Determine the [X, Y] coordinate at the center of the cell enclosing the given text.  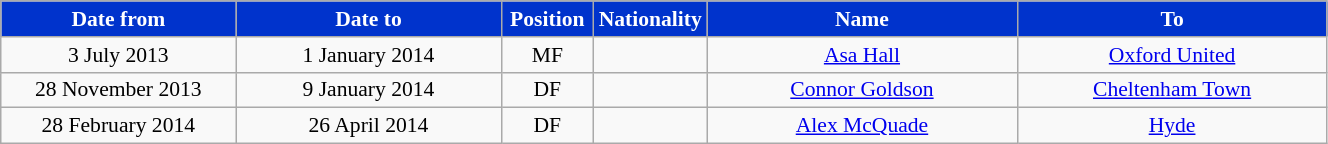
MF [548, 55]
Hyde [1172, 126]
To [1172, 19]
9 January 2014 [368, 90]
Name [862, 19]
3 July 2013 [118, 55]
Alex McQuade [862, 126]
Asa Hall [862, 55]
Oxford United [1172, 55]
Nationality [650, 19]
Date to [368, 19]
Cheltenham Town [1172, 90]
28 November 2013 [118, 90]
Date from [118, 19]
Connor Goldson [862, 90]
1 January 2014 [368, 55]
26 April 2014 [368, 126]
28 February 2014 [118, 126]
Position [548, 19]
